Return the (x, y) coordinate for the center point of the cell that contains the specified text.  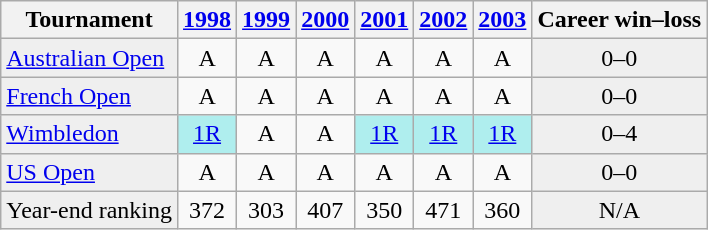
Wimbledon (90, 134)
0–4 (620, 134)
N/A (620, 210)
471 (444, 210)
2001 (384, 20)
French Open (90, 96)
Tournament (90, 20)
2000 (326, 20)
Australian Open (90, 58)
407 (326, 210)
Year-end ranking (90, 210)
1999 (266, 20)
US Open (90, 172)
2002 (444, 20)
372 (208, 210)
1998 (208, 20)
Career win–loss (620, 20)
350 (384, 210)
2003 (502, 20)
360 (502, 210)
303 (266, 210)
